Return the (X, Y) coordinate for the center point of the cell that contains the specified text.  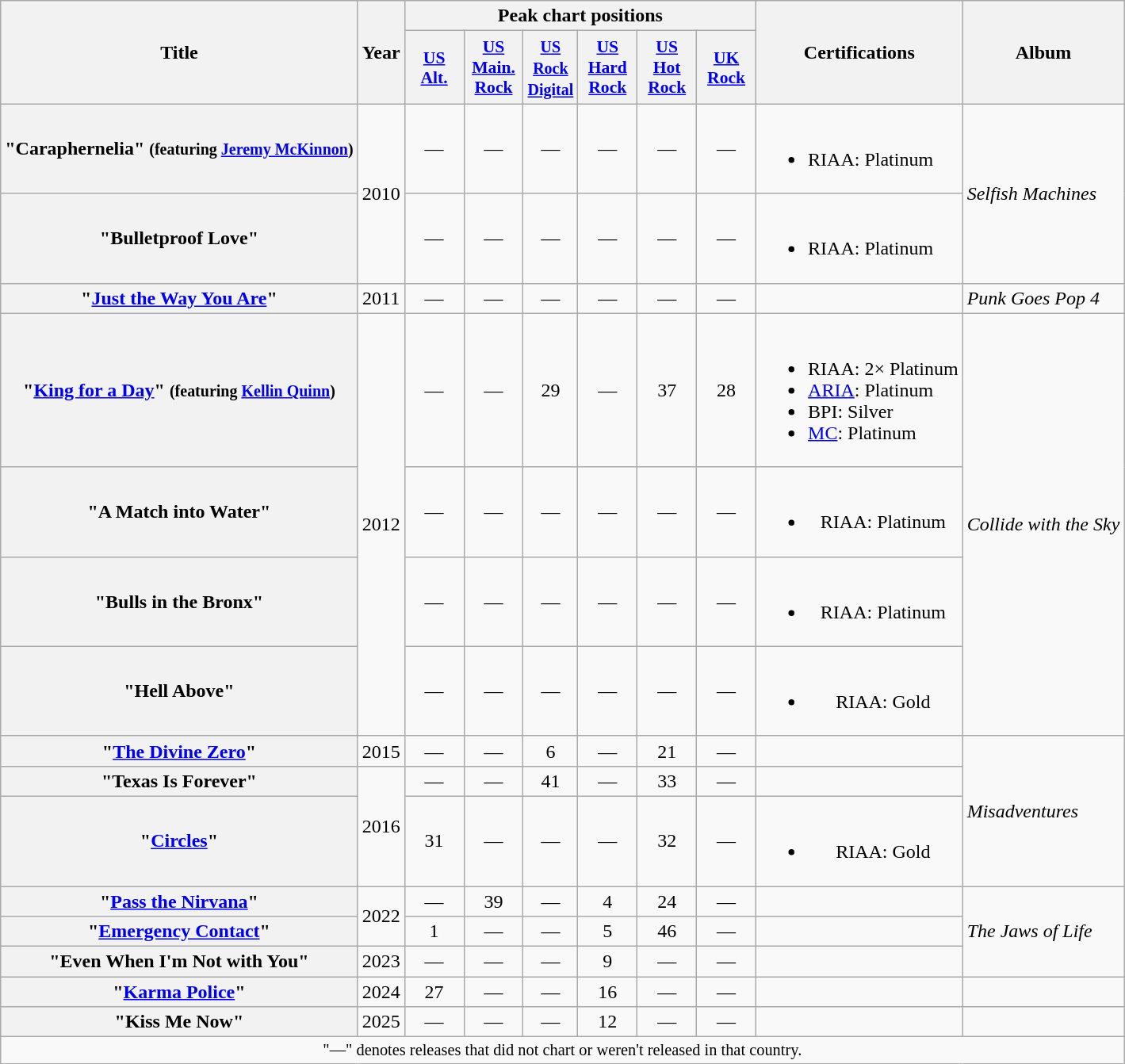
9 (607, 962)
2025 (381, 1022)
21 (668, 751)
2023 (381, 962)
"Texas Is Forever" (179, 781)
2015 (381, 751)
US Alt. (434, 67)
"Emergency Contact" (179, 932)
The Jaws of Life (1043, 932)
"Even When I'm Not with You" (179, 962)
24 (668, 901)
Punk Goes Pop 4 (1043, 298)
USMain.Rock (493, 67)
2011 (381, 298)
31 (434, 840)
39 (493, 901)
16 (607, 992)
2010 (381, 193)
Certifications (859, 52)
4 (607, 901)
28 (726, 390)
Year (381, 52)
"The Divine Zero" (179, 751)
2016 (381, 826)
2012 (381, 525)
"Bulls in the Bronx" (179, 601)
1 (434, 932)
Peak chart positions (580, 16)
"Karma Police" (179, 992)
"Kiss Me Now" (179, 1022)
Album (1043, 52)
"Circles" (179, 840)
"Pass the Nirvana" (179, 901)
Title (179, 52)
Misadventures (1043, 810)
"Caraphernelia" (featuring Jeremy McKinnon) (179, 149)
27 (434, 992)
33 (668, 781)
12 (607, 1022)
"—" denotes releases that did not chart or weren't released in that country. (563, 1051)
Selfish Machines (1043, 193)
46 (668, 932)
US Hard Rock (607, 67)
2022 (381, 917)
29 (550, 390)
41 (550, 781)
32 (668, 840)
2024 (381, 992)
"King for a Day" (featuring Kellin Quinn) (179, 390)
"Just the Way You Are" (179, 298)
"Hell Above" (179, 691)
"Bulletproof Love" (179, 238)
US Hot Rock (668, 67)
Collide with the Sky (1043, 525)
6 (550, 751)
"A Match into Water" (179, 512)
RIAA: 2× PlatinumARIA: PlatinumBPI: SilverMC: Platinum (859, 390)
UK Rock (726, 67)
5 (607, 932)
37 (668, 390)
US Rock Digital (550, 67)
